Capture the cell that displays the provided text and extract its [x, y] central coordinate. 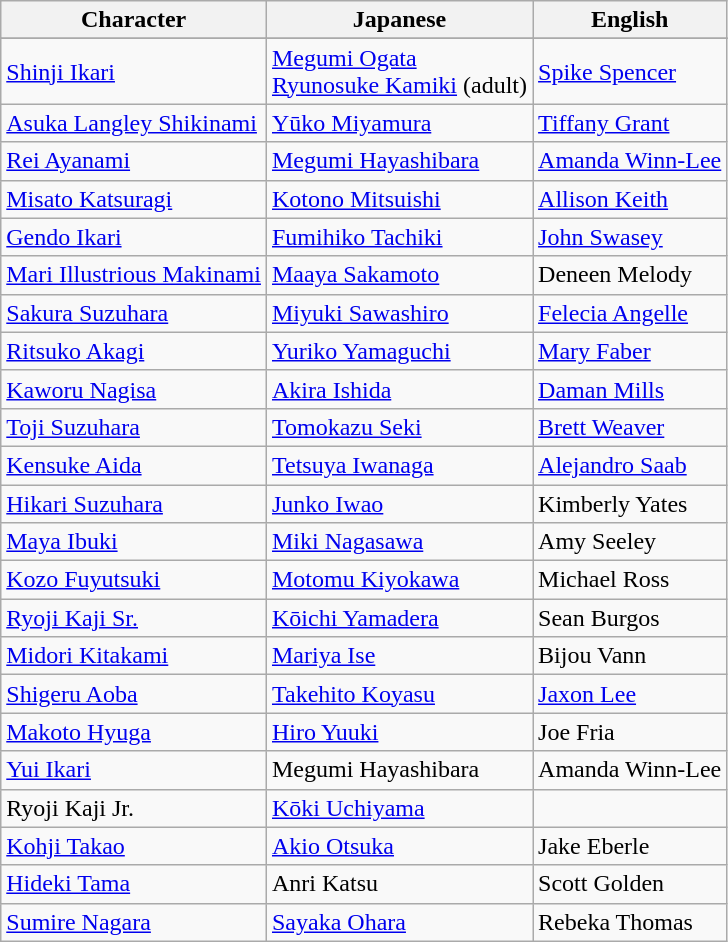
Asuka Langley Shikinami [134, 123]
Alejandro Saab [630, 465]
Daman Mills [630, 389]
Kōichi Yamadera [399, 618]
Kozo Fuyutsuki [134, 580]
Michael Ross [630, 580]
Motomu Kiyokawa [399, 580]
English [630, 20]
Megumi OgataRyunosuke Kamiki (adult) [399, 72]
Shigeru Aoba [134, 694]
Akira Ishida [399, 389]
Mary Faber [630, 351]
Makoto Hyuga [134, 732]
Kōki Uchiyama [399, 808]
Felecia Angelle [630, 313]
Yuriko Yamaguchi [399, 351]
Shinji Ikari [134, 72]
Miki Nagasawa [399, 542]
Hiro Yuuki [399, 732]
Kohji Takao [134, 846]
Misato Katsuragi [134, 199]
Junko Iwao [399, 503]
Jake Eberle [630, 846]
Gendo Ikari [134, 237]
Ryoji Kaji Sr. [134, 618]
Tetsuya Iwanaga [399, 465]
Takehito Koyasu [399, 694]
Maya Ibuki [134, 542]
Kotono Mitsuishi [399, 199]
Amy Seeley [630, 542]
Miyuki Sawashiro [399, 313]
Sakura Suzuhara [134, 313]
Kimberly Yates [630, 503]
Japanese [399, 20]
Sumire Nagara [134, 922]
Hikari Suzuhara [134, 503]
Maaya Sakamoto [399, 275]
Character [134, 20]
Allison Keith [630, 199]
Rebeka Thomas [630, 922]
Jaxon Lee [630, 694]
Akio Otsuka [399, 846]
Spike Spencer [630, 72]
Mariya Ise [399, 656]
Deneen Melody [630, 275]
Kaworu Nagisa [134, 389]
Rei Ayanami [134, 161]
Tiffany Grant [630, 123]
Hideki Tama [134, 884]
Ryoji Kaji Jr. [134, 808]
Yūko Miyamura [399, 123]
Brett Weaver [630, 427]
Yui Ikari [134, 770]
Midori Kitakami [134, 656]
Toji Suzuhara [134, 427]
John Swasey [630, 237]
Ritsuko Akagi [134, 351]
Sean Burgos [630, 618]
Sayaka Ohara [399, 922]
Tomokazu Seki [399, 427]
Anri Katsu [399, 884]
Bijou Vann [630, 656]
Scott Golden [630, 884]
Kensuke Aida [134, 465]
Mari Illustrious Makinami [134, 275]
Joe Fria [630, 732]
Fumihiko Tachiki [399, 237]
